Determine the [X, Y] coordinate at the center of the cell enclosing the given text.  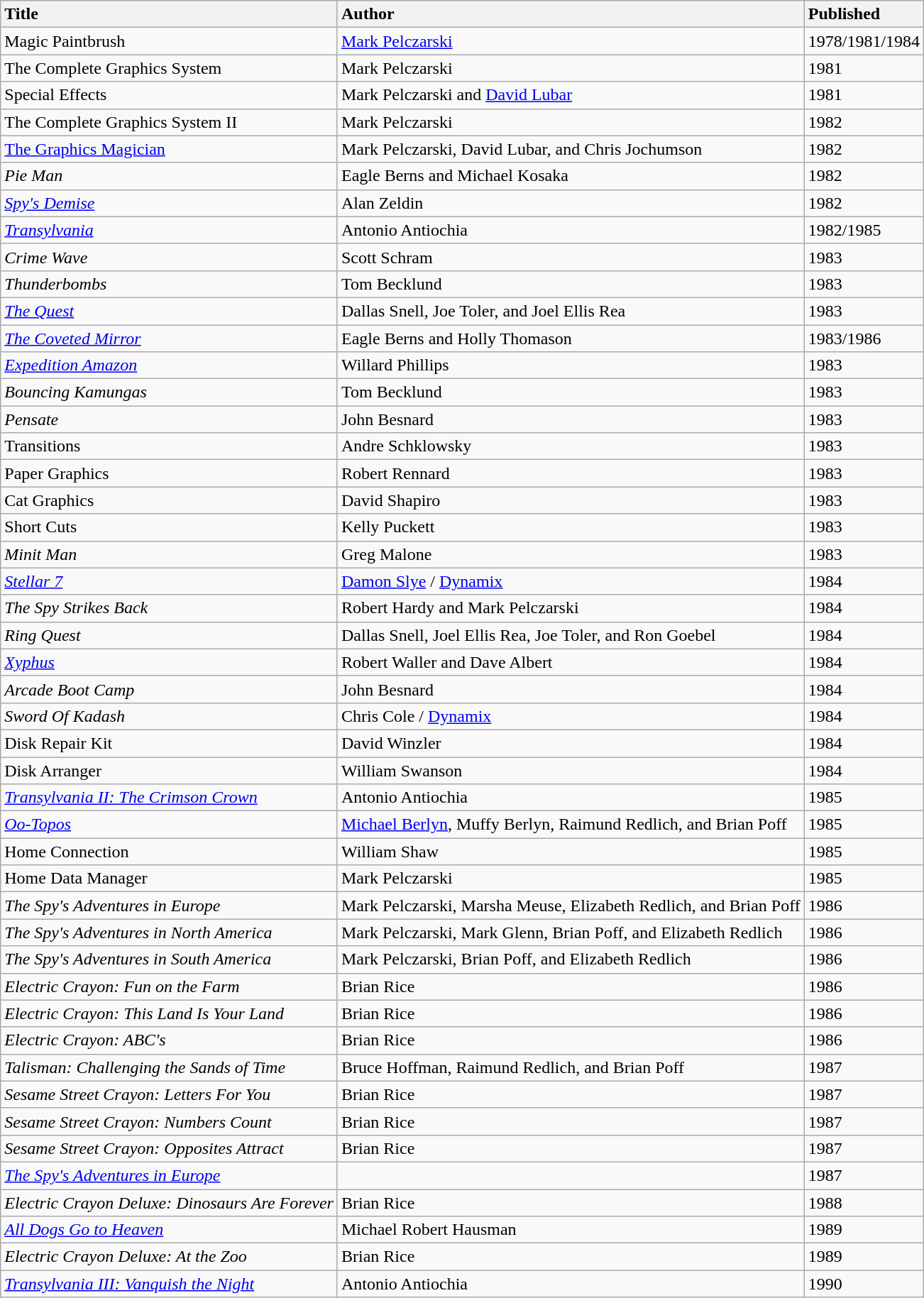
Electric Crayon Deluxe: Dinosaurs Are Forever [169, 1203]
Transitions [169, 446]
Transylvania II: The Crimson Crown [169, 798]
The Spy Strikes Back [169, 608]
William Shaw [571, 852]
Published [864, 14]
Home Data Manager [169, 879]
Alan Zeldin [571, 203]
Author [571, 14]
Ring Quest [169, 635]
Mark Pelczarski, Mark Glenn, Brian Poff, and Elizabeth Redlich [571, 933]
Mark Pelczarski, Brian Poff, and Elizabeth Redlich [571, 959]
Michael Robert Hausman [571, 1230]
Oo-Topos [169, 825]
David Shapiro [571, 500]
William Swanson [571, 770]
Mark Pelczarski and David Lubar [571, 95]
Bruce Hoffman, Raimund Redlich, and Brian Poff [571, 1067]
Minit Man [169, 554]
Willard Phillips [571, 365]
Electric Crayon Deluxe: At the Zoo [169, 1257]
All Dogs Go to Heaven [169, 1230]
Transylvania [169, 230]
1983/1986 [864, 339]
The Quest [169, 311]
Robert Hardy and Mark Pelczarski [571, 608]
The Complete Graphics System [169, 68]
The Spy's Adventures in North America [169, 933]
Special Effects [169, 95]
Pensate [169, 419]
1978/1981/1984 [864, 41]
Disk Arranger [169, 770]
Cat Graphics [169, 500]
Sword Of Kadash [169, 716]
Greg Malone [571, 554]
Stellar 7 [169, 581]
Scott Schram [571, 257]
The Graphics Magician [169, 149]
David Winzler [571, 743]
Title [169, 14]
Robert Rennard [571, 473]
Michael Berlyn, Muffy Berlyn, Raimund Redlich, and Brian Poff [571, 825]
Eagle Berns and Holly Thomason [571, 339]
Robert Waller and Dave Albert [571, 662]
1990 [864, 1284]
Paper Graphics [169, 473]
Eagle Berns and Michael Kosaka [571, 176]
Disk Repair Kit [169, 743]
Bouncing Kamungas [169, 392]
Pie Man [169, 176]
Transylvania III: Vanquish the Night [169, 1284]
Dallas Snell, Joe Toler, and Joel Ellis Rea [571, 311]
Sesame Street Crayon: Letters For You [169, 1094]
Electric Crayon: This Land Is Your Land [169, 1013]
Expedition Amazon [169, 365]
Andre Schklowsky [571, 446]
Crime Wave [169, 257]
Mark Pelczarski, Marsha Meuse, Elizabeth Redlich, and Brian Poff [571, 906]
The Spy's Adventures in South America [169, 959]
Xyphus [169, 662]
The Coveted Mirror [169, 339]
Magic Paintbrush [169, 41]
Dallas Snell, Joel Ellis Rea, Joe Toler, and Ron Goebel [571, 635]
Electric Crayon: ABC's [169, 1040]
Mark Pelczarski, David Lubar, and Chris Jochumson [571, 149]
Home Connection [169, 852]
1982/1985 [864, 230]
Electric Crayon: Fun on the Farm [169, 986]
1988 [864, 1203]
Sesame Street Crayon: Numbers Count [169, 1121]
Arcade Boot Camp [169, 689]
Spy's Demise [169, 203]
Chris Cole / Dynamix [571, 716]
Thunderbombs [169, 284]
The Complete Graphics System II [169, 122]
Talisman: Challenging the Sands of Time [169, 1067]
Kelly Puckett [571, 527]
Sesame Street Crayon: Opposites Attract [169, 1148]
Short Cuts [169, 527]
Damon Slye / Dynamix [571, 581]
